Return the (x, y) coordinate for the center point of the cell that contains the specified text.  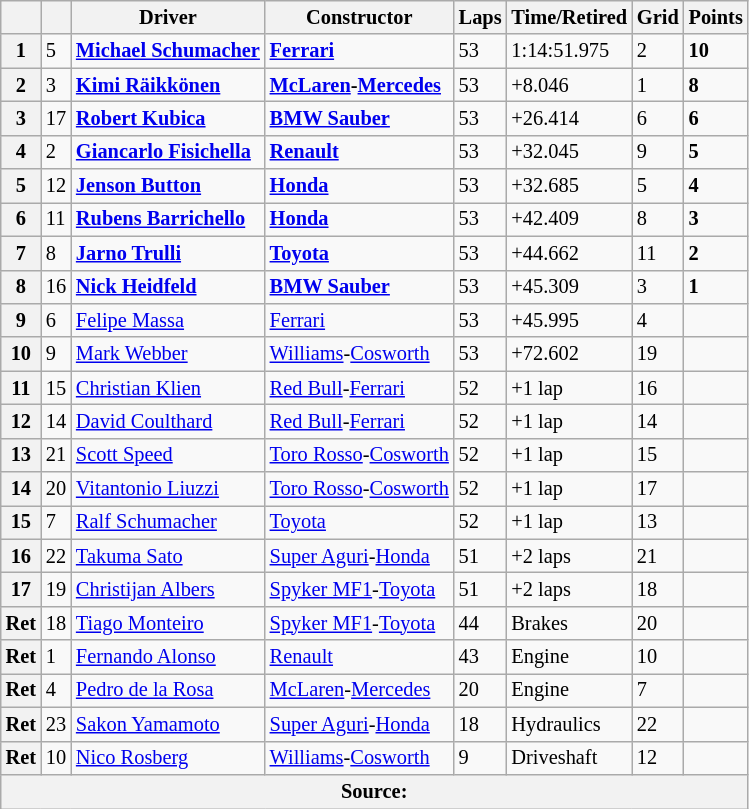
Nick Heidfeld (168, 287)
Kimi Räikkönen (168, 85)
David Coulthard (168, 421)
Nico Rosberg (168, 758)
+32.685 (569, 186)
Points (716, 17)
Christian Klien (168, 388)
Driver (168, 17)
Sakon Yamamoto (168, 724)
Felipe Massa (168, 320)
Ralf Schumacher (168, 522)
Mark Webber (168, 354)
+32.045 (569, 152)
Hydraulics (569, 724)
44 (480, 623)
Laps (480, 17)
Scott Speed (168, 455)
Time/Retired (569, 17)
Tiago Monteiro (168, 623)
Constructor (360, 17)
Fernando Alonso (168, 657)
Christijan Albers (168, 589)
Vitantonio Liuzzi (168, 489)
Jarno Trulli (168, 253)
Brakes (569, 623)
Takuma Sato (168, 556)
+44.662 (569, 253)
Michael Schumacher (168, 51)
+42.409 (569, 219)
Robert Kubica (168, 118)
Giancarlo Fisichella (168, 152)
Jenson Button (168, 186)
+45.309 (569, 287)
+26.414 (569, 118)
1:14:51.975 (569, 51)
+72.602 (569, 354)
+45.995 (569, 320)
Pedro de la Rosa (168, 690)
23 (56, 724)
Grid (658, 17)
+8.046 (569, 85)
43 (480, 657)
Rubens Barrichello (168, 219)
Driveshaft (569, 758)
Source: (374, 791)
